Locate the cell with the specified text and output its (x, y) center coordinate. 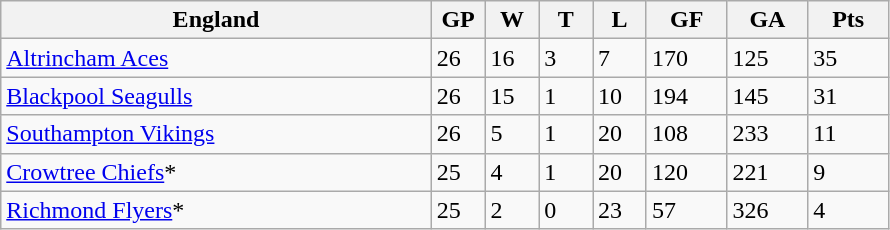
120 (686, 172)
2 (512, 210)
326 (768, 210)
125 (768, 58)
145 (768, 96)
35 (848, 58)
16 (512, 58)
Altrincham Aces (216, 58)
Pts (848, 20)
0 (566, 210)
57 (686, 210)
Southampton Vikings (216, 134)
11 (848, 134)
W (512, 20)
15 (512, 96)
T (566, 20)
233 (768, 134)
3 (566, 58)
GA (768, 20)
L (620, 20)
170 (686, 58)
Richmond Flyers* (216, 210)
5 (512, 134)
31 (848, 96)
23 (620, 210)
GF (686, 20)
194 (686, 96)
10 (620, 96)
221 (768, 172)
108 (686, 134)
Blackpool Seagulls (216, 96)
Crowtree Chiefs* (216, 172)
GP (458, 20)
9 (848, 172)
7 (620, 58)
England (216, 20)
